Capture the cell that displays the provided text and extract its (X, Y) central coordinate. 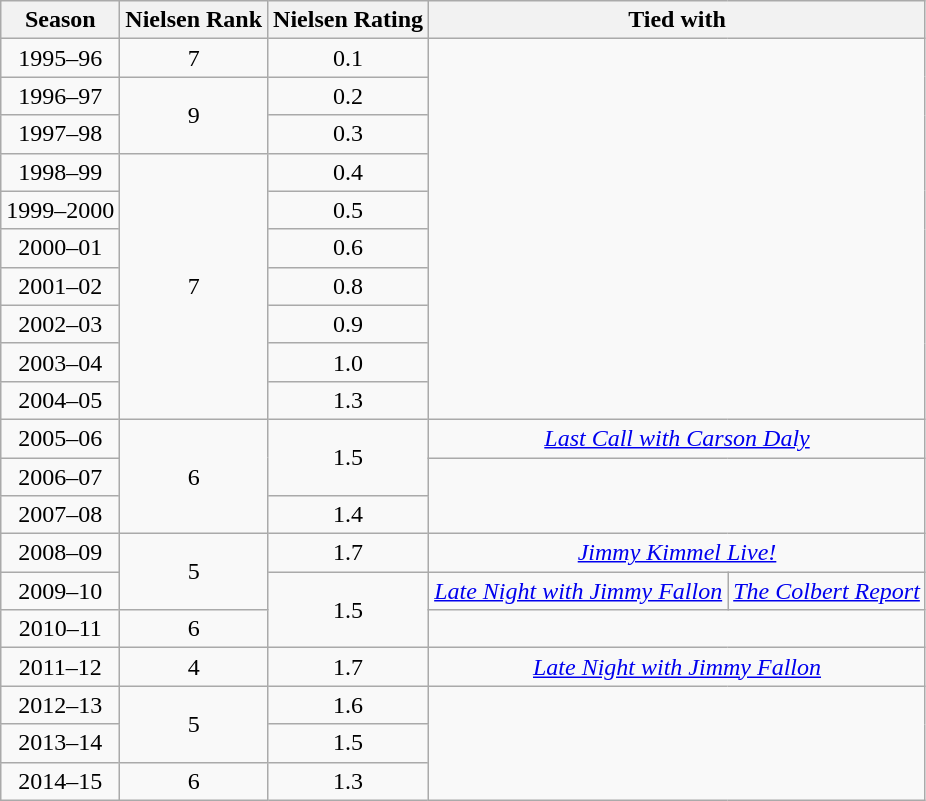
2002–03 (60, 324)
The Colbert Report (827, 591)
Nielsen Rating (348, 20)
2004–05 (60, 400)
Tied with (678, 20)
0.9 (348, 324)
1999–2000 (60, 210)
Jimmy Kimmel Live! (678, 553)
2011–12 (60, 667)
0.8 (348, 286)
0.6 (348, 248)
2014–15 (60, 781)
2000–01 (60, 248)
2007–08 (60, 515)
1.0 (348, 362)
0.3 (348, 134)
9 (194, 115)
2009–10 (60, 591)
0.4 (348, 172)
2012–13 (60, 705)
2013–14 (60, 743)
Last Call with Carson Daly (678, 438)
2006–07 (60, 477)
2008–09 (60, 553)
0.1 (348, 58)
Nielsen Rank (194, 20)
1.4 (348, 515)
4 (194, 667)
2005–06 (60, 438)
1998–99 (60, 172)
1.6 (348, 705)
0.2 (348, 96)
2003–04 (60, 362)
1997–98 (60, 134)
1996–97 (60, 96)
1995–96 (60, 58)
2010–11 (60, 629)
2001–02 (60, 286)
Season (60, 20)
0.5 (348, 210)
